From the cell containing the given text, extract its center point as (x, y) coordinate. 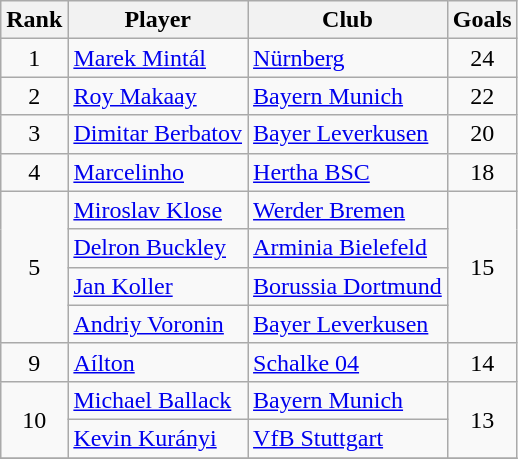
5 (34, 267)
Miroslav Klose (158, 210)
1 (34, 58)
Goals (482, 20)
2 (34, 96)
Schalke 04 (348, 362)
Marcelinho (158, 172)
Club (348, 20)
Jan Koller (158, 286)
Marek Mintál (158, 58)
24 (482, 58)
Delron Buckley (158, 248)
Borussia Dortmund (348, 286)
VfB Stuttgart (348, 438)
3 (34, 134)
Kevin Kurányi (158, 438)
13 (482, 419)
22 (482, 96)
Michael Ballack (158, 400)
Nürnberg (348, 58)
Roy Makaay (158, 96)
9 (34, 362)
Hertha BSC (348, 172)
Player (158, 20)
4 (34, 172)
Andriy Voronin (158, 324)
Aílton (158, 362)
10 (34, 419)
Dimitar Berbatov (158, 134)
Werder Bremen (348, 210)
Arminia Bielefeld (348, 248)
20 (482, 134)
Rank (34, 20)
15 (482, 267)
18 (482, 172)
14 (482, 362)
